Return (x, y) of the center of cell containing provided text 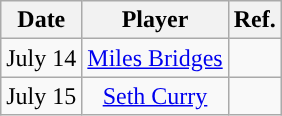
Date (42, 20)
Player (155, 20)
July 14 (42, 58)
Seth Curry (155, 96)
July 15 (42, 96)
Miles Bridges (155, 58)
Ref. (254, 20)
